Pinpoint the cell where the given text exists, returning its (X, Y) midpoint coordinate. 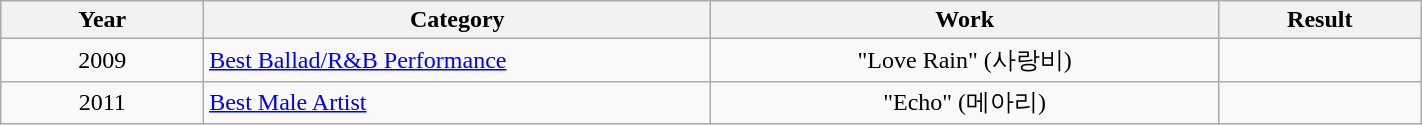
"Echo" (메아리) (964, 102)
2009 (102, 60)
Best Ballad/R&B Performance (458, 60)
Best Male Artist (458, 102)
Result (1320, 20)
Category (458, 20)
Work (964, 20)
2011 (102, 102)
Year (102, 20)
"Love Rain" (사랑비) (964, 60)
